Provide the [X, Y] coordinate of the cell's center where the given text is located.  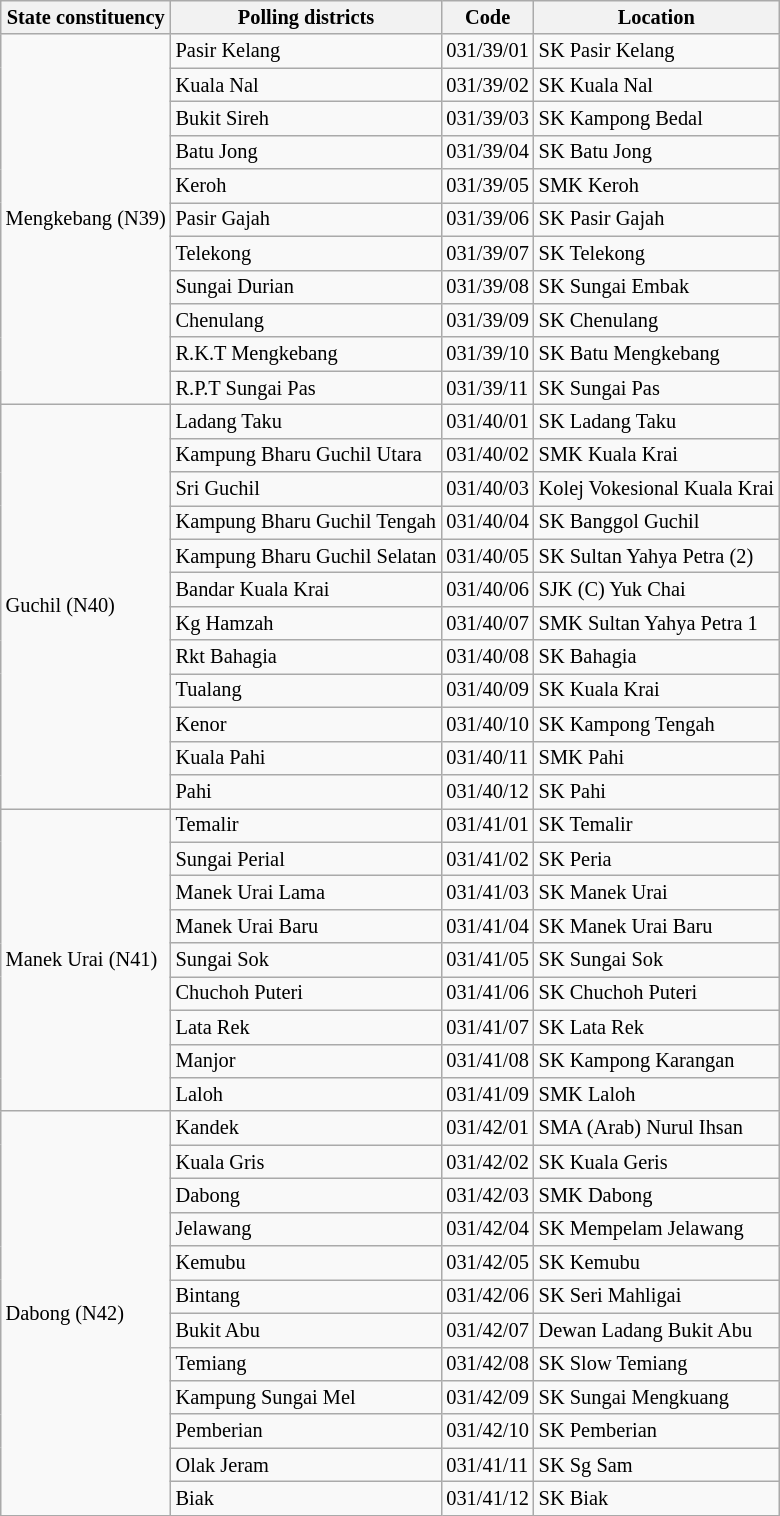
Pahi [306, 791]
SK Sungai Mengkuang [656, 1397]
031/39/03 [487, 118]
031/39/11 [487, 388]
Kuala Pahi [306, 758]
Temalir [306, 825]
031/39/10 [487, 354]
031/42/03 [487, 1195]
031/40/04 [487, 522]
Jelawang [306, 1229]
Bukit Sireh [306, 118]
031/42/10 [487, 1431]
SMK Kuala Krai [656, 455]
Sungai Perial [306, 859]
SK Kemubu [656, 1263]
Dewan Ladang Bukit Abu [656, 1330]
031/42/09 [487, 1397]
031/39/02 [487, 85]
SK Chuchoh Puteri [656, 993]
Sungai Sok [306, 960]
Kampung Bharu Guchil Utara [306, 455]
Laloh [306, 1094]
SJK (C) Yuk Chai [656, 589]
Guchil (N40) [86, 606]
031/42/01 [487, 1128]
Polling districts [306, 17]
SK Kuala Krai [656, 690]
Keroh [306, 186]
SK Pahi [656, 791]
Chuchoh Puteri [306, 993]
SK Banggol Guchil [656, 522]
SK Manek Urai Baru [656, 926]
Dabong [306, 1195]
Sungai Durian [306, 287]
031/41/11 [487, 1465]
Kemubu [306, 1263]
Kuala Nal [306, 85]
031/41/01 [487, 825]
031/40/05 [487, 556]
031/39/01 [487, 51]
Code [487, 17]
031/40/06 [487, 589]
SMK Laloh [656, 1094]
State constituency [86, 17]
SK Peria [656, 859]
Kolej Vokesional Kuala Krai [656, 489]
Rkt Bahagia [306, 657]
SK Sungai Pas [656, 388]
031/39/06 [487, 219]
SK Batu Jong [656, 152]
Biak [306, 1498]
SK Kuala Nal [656, 85]
SK Sungai Sok [656, 960]
Pemberian [306, 1431]
Bukit Abu [306, 1330]
SMK Pahi [656, 758]
031/41/02 [487, 859]
Telekong [306, 253]
SK Kampong Karangan [656, 1061]
SK Kampong Bedal [656, 118]
031/42/02 [487, 1162]
SK Telekong [656, 253]
Pasir Kelang [306, 51]
Kampung Sungai Mel [306, 1397]
031/42/07 [487, 1330]
Dabong (N42) [86, 1313]
031/40/10 [487, 724]
Bandar Kuala Krai [306, 589]
Kg Hamzah [306, 623]
R.P.T Sungai Pas [306, 388]
031/40/03 [487, 489]
SK Slow Temiang [656, 1364]
Lata Rek [306, 1027]
SK Kampong Tengah [656, 724]
031/42/06 [487, 1296]
031/42/05 [487, 1263]
Sri Guchil [306, 489]
SK Bahagia [656, 657]
Olak Jeram [306, 1465]
Location [656, 17]
031/42/08 [487, 1364]
SK Sultan Yahya Petra (2) [656, 556]
SK Pasir Kelang [656, 51]
SK Ladang Taku [656, 421]
031/41/03 [487, 892]
031/40/11 [487, 758]
Ladang Taku [306, 421]
SK Mempelam Jelawang [656, 1229]
Tualang [306, 690]
031/40/12 [487, 791]
031/39/08 [487, 287]
Manjor [306, 1061]
031/40/01 [487, 421]
031/39/05 [487, 186]
R.K.T Mengkebang [306, 354]
031/40/07 [487, 623]
SMK Dabong [656, 1195]
Pasir Gajah [306, 219]
SK Pemberian [656, 1431]
031/40/08 [487, 657]
Manek Urai Baru [306, 926]
031/41/04 [487, 926]
Kandek [306, 1128]
Batu Jong [306, 152]
SMK Sultan Yahya Petra 1 [656, 623]
Mengkebang (N39) [86, 219]
SK Temalir [656, 825]
Kampung Bharu Guchil Tengah [306, 522]
Kuala Gris [306, 1162]
Temiang [306, 1364]
031/39/07 [487, 253]
031/39/09 [487, 320]
SK Pasir Gajah [656, 219]
SK Chenulang [656, 320]
SK Batu Mengkebang [656, 354]
Kenor [306, 724]
031/41/05 [487, 960]
Bintang [306, 1296]
SK Lata Rek [656, 1027]
031/41/09 [487, 1094]
031/41/07 [487, 1027]
SK Biak [656, 1498]
Manek Urai Lama [306, 892]
031/39/04 [487, 152]
SK Kuala Geris [656, 1162]
031/41/08 [487, 1061]
031/40/09 [487, 690]
SK Sg Sam [656, 1465]
SMK Keroh [656, 186]
031/40/02 [487, 455]
Kampung Bharu Guchil Selatan [306, 556]
SMA (Arab) Nurul Ihsan [656, 1128]
031/41/06 [487, 993]
SK Seri Mahligai [656, 1296]
SK Sungai Embak [656, 287]
Chenulang [306, 320]
031/42/04 [487, 1229]
Manek Urai (N41) [86, 960]
SK Manek Urai [656, 892]
031/41/12 [487, 1498]
